Identify which cell holds the provided text, then report its [x, y] central coordinate. 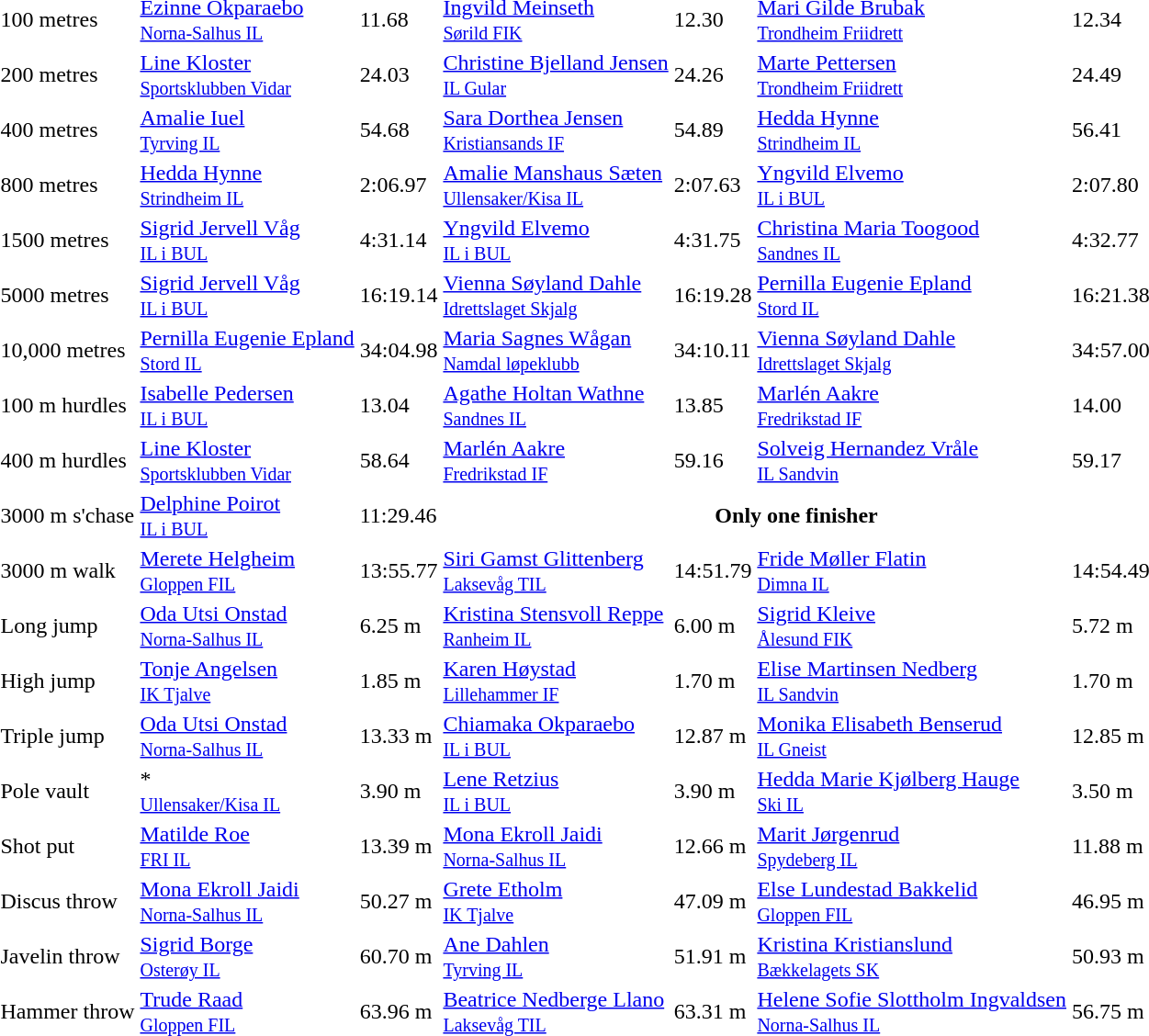
50.27 m [399, 902]
13.85 [713, 406]
13.04 [399, 406]
47.09 m [713, 902]
Amalie Manshaus SætenUllensaker/Kisa IL [556, 186]
2:06.97 [399, 186]
Sigrid BorgeOsterøy IL [247, 957]
Isabelle PedersenIL i BUL [247, 406]
Matilde RoeFRI IL [247, 847]
1.85 m [399, 681]
Monika Elisabeth BenserudIL Gneist [912, 737]
Karen HøystadLillehammer IF [556, 681]
11:29.46 [399, 516]
16:19.14 [399, 296]
34:10.11 [713, 351]
Kristina Stensvoll ReppeRanheim IL [556, 626]
Amalie IuelTyrving IL [247, 130]
Marit JørgenrudSpydeberg IL [912, 847]
54.89 [713, 130]
Merete HelgheimGloppen FIL [247, 571]
Maria Sagnes WåganNamdal løpeklubb [556, 351]
12.87 m [713, 737]
Lene RetziusIL i BUL [556, 792]
Hedda Marie Kjølberg HaugeSki IL [912, 792]
Marte PettersenTrondheim Friidrett [912, 75]
Siri Gamst GlittenbergLaksevåg TIL [556, 571]
Ane DahlenTyrving IL [556, 957]
Kristina KristianslundBækkelagets SK [912, 957]
Chiamaka OkparaeboIL i BUL [556, 737]
14:51.79 [713, 571]
Delphine PoirotIL i BUL [247, 516]
58.64 [399, 461]
Fride Møller FlatinDimna IL [912, 571]
59.16 [713, 461]
16:19.28 [713, 296]
Agathe Holtan WathneSandnes IL [556, 406]
Christina Maria ToogoodSandnes IL [912, 241]
Tonje AngelsenIK Tjalve [247, 681]
13.39 m [399, 847]
2:07.63 [713, 186]
6.25 m [399, 626]
13:55.77 [399, 571]
54.68 [399, 130]
Sigrid KleiveÅlesund FIK [912, 626]
51.91 m [713, 957]
Grete EtholmIK Tjalve [556, 902]
24.03 [399, 75]
4:31.75 [713, 241]
Christine Bjelland JensenIL Gular [556, 75]
4:31.14 [399, 241]
34:04.98 [399, 351]
Solveig Hernandez VråleIL Sandvin [912, 461]
6.00 m [713, 626]
Else Lundestad BakkelidGloppen FIL [912, 902]
* Ullensaker/Kisa IL [247, 792]
60.70 m [399, 957]
24.26 [713, 75]
1.70 m [713, 681]
12.66 m [713, 847]
Elise Martinsen NedbergIL Sandvin [912, 681]
Sara Dorthea JensenKristiansands IF [556, 130]
13.33 m [399, 737]
